Scan for the cell matching the given text and deliver its [x, y] coordinate at center. 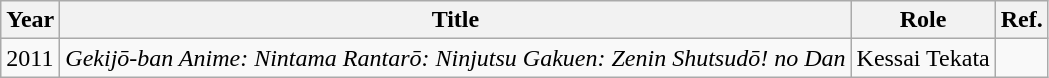
Kessai Tekata [923, 58]
Year [30, 20]
Gekijō-ban Anime: Nintama Rantarō: Ninjutsu Gakuen: Zenin Shutsudō! no Dan [456, 58]
Role [923, 20]
Ref. [1022, 20]
Title [456, 20]
2011 [30, 58]
